For the text-containing cell, return its midpoint in (x, y) coordinate format. 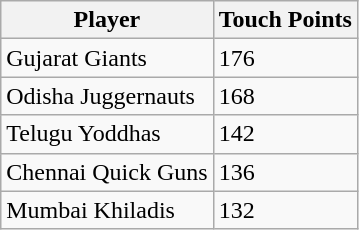
136 (285, 172)
Odisha Juggernauts (107, 96)
176 (285, 58)
168 (285, 96)
142 (285, 134)
Gujarat Giants (107, 58)
Mumbai Khiladis (107, 210)
Chennai Quick Guns (107, 172)
Telugu Yoddhas (107, 134)
Player (107, 20)
132 (285, 210)
Touch Points (285, 20)
